Find where the given text appears and provide that cell's center as (X, Y) coordinate. 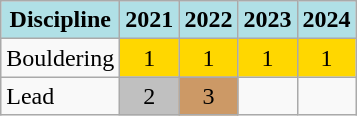
2 (150, 96)
3 (208, 96)
Lead (60, 96)
2024 (326, 20)
2023 (268, 20)
Discipline (60, 20)
2021 (150, 20)
Bouldering (60, 58)
2022 (208, 20)
